Determine the [x, y] coordinate at the center of the cell enclosing the given text.  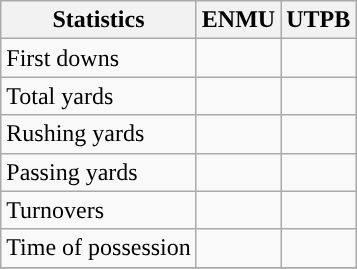
Total yards [99, 96]
Passing yards [99, 172]
UTPB [318, 20]
Turnovers [99, 210]
First downs [99, 58]
Statistics [99, 20]
Rushing yards [99, 134]
ENMU [238, 20]
Time of possession [99, 248]
